Extract the (X, Y) coordinate from the center of the cell holding the provided text.  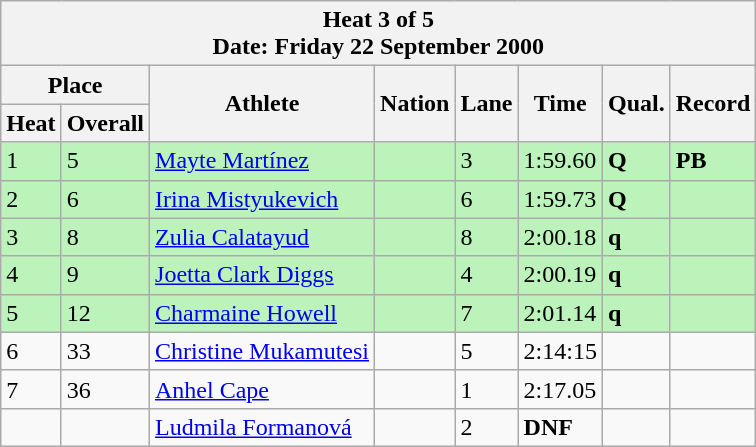
Nation (415, 104)
PB (713, 161)
2:01.14 (560, 313)
Time (560, 104)
DNF (560, 427)
Athlete (262, 104)
33 (105, 351)
2:17.05 (560, 389)
Qual. (636, 104)
Zulia Calatayud (262, 237)
Overall (105, 123)
Record (713, 104)
Joetta Clark Diggs (262, 275)
Lane (486, 104)
Charmaine Howell (262, 313)
9 (105, 275)
Place (76, 85)
Ludmila Formanová (262, 427)
Heat (31, 123)
Irina Mistyukevich (262, 199)
2:00.19 (560, 275)
12 (105, 313)
Christine Mukamutesi (262, 351)
1:59.60 (560, 161)
2:14:15 (560, 351)
Anhel Cape (262, 389)
2:00.18 (560, 237)
36 (105, 389)
Mayte Martínez (262, 161)
1:59.73 (560, 199)
Heat 3 of 5 Date: Friday 22 September 2000 (378, 34)
